Pinpoint the cell where the given text exists, returning its (X, Y) midpoint coordinate. 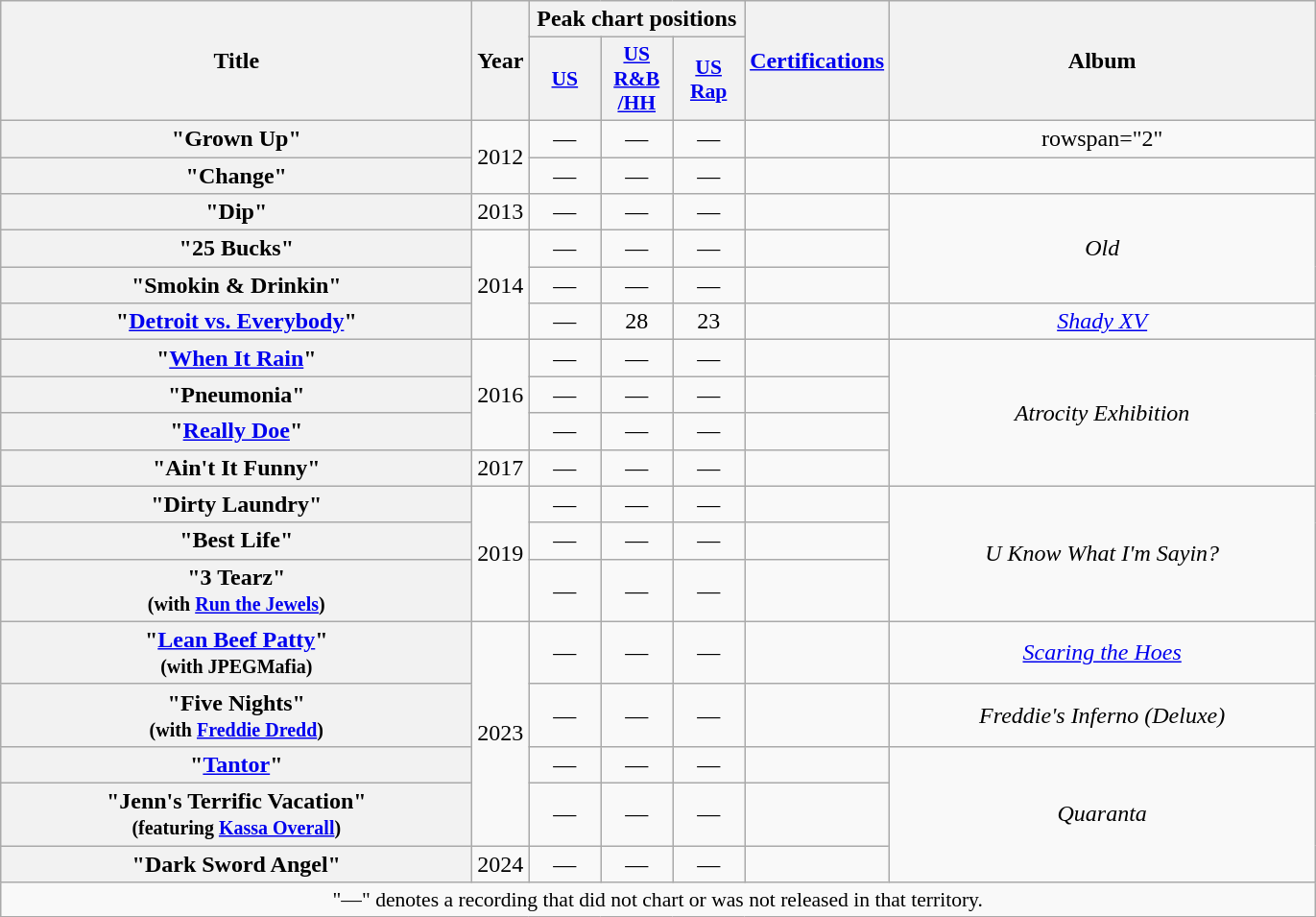
2019 (501, 553)
"—" denotes a recording that did not chart or was not released in that territory. (658, 900)
USRap (708, 79)
"Smokin & Drinkin" (236, 285)
2013 (501, 212)
"3 Tearz" (with Run the Jewels) (236, 590)
2023 (501, 734)
2017 (501, 468)
"Dirty Laundry" (236, 504)
Peak chart positions (637, 19)
2024 (501, 863)
2012 (501, 157)
US (564, 79)
"Tantor" (236, 764)
"Dark Sword Angel" (236, 863)
Title (236, 61)
Shady XV (1102, 322)
23 (708, 322)
"Really Doe" (236, 431)
"Best Life" (236, 541)
"When It Rain" (236, 358)
Certifications (818, 61)
"Five Nights"(with Freddie Dredd) (236, 714)
USR&B/HH (637, 79)
rowspan="2" (1102, 138)
"Ain't It Funny" (236, 468)
2016 (501, 395)
Atrocity Exhibition (1102, 413)
Year (501, 61)
Freddie's Inferno (Deluxe) (1102, 714)
"Grown Up" (236, 138)
"Lean Beef Patty"(with JPEGMafia) (236, 653)
"Detroit vs. Everybody" (236, 322)
"Jenn's Terrific Vacation"(featuring Kassa Overall) (236, 814)
28 (637, 322)
"Change" (236, 176)
U Know What I'm Sayin? (1102, 553)
Quaranta (1102, 814)
"Dip" (236, 212)
Old (1102, 249)
"25 Bucks" (236, 249)
Scaring the Hoes (1102, 653)
2014 (501, 285)
Album (1102, 61)
"Pneumonia" (236, 395)
